Return the (X, Y) coordinate for the center point of the cell that contains the specified text.  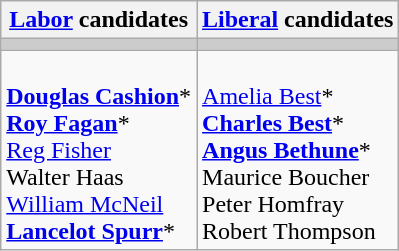
Amelia Best* Charles Best* Angus Bethune* Maurice Boucher Peter Homfray Robert Thompson (298, 150)
Douglas Cashion* Roy Fagan* Reg Fisher Walter Haas William McNeil Lancelot Spurr* (99, 150)
Liberal candidates (298, 20)
Labor candidates (99, 20)
